Find where the given text appears and provide that cell's center as (x, y) coordinate. 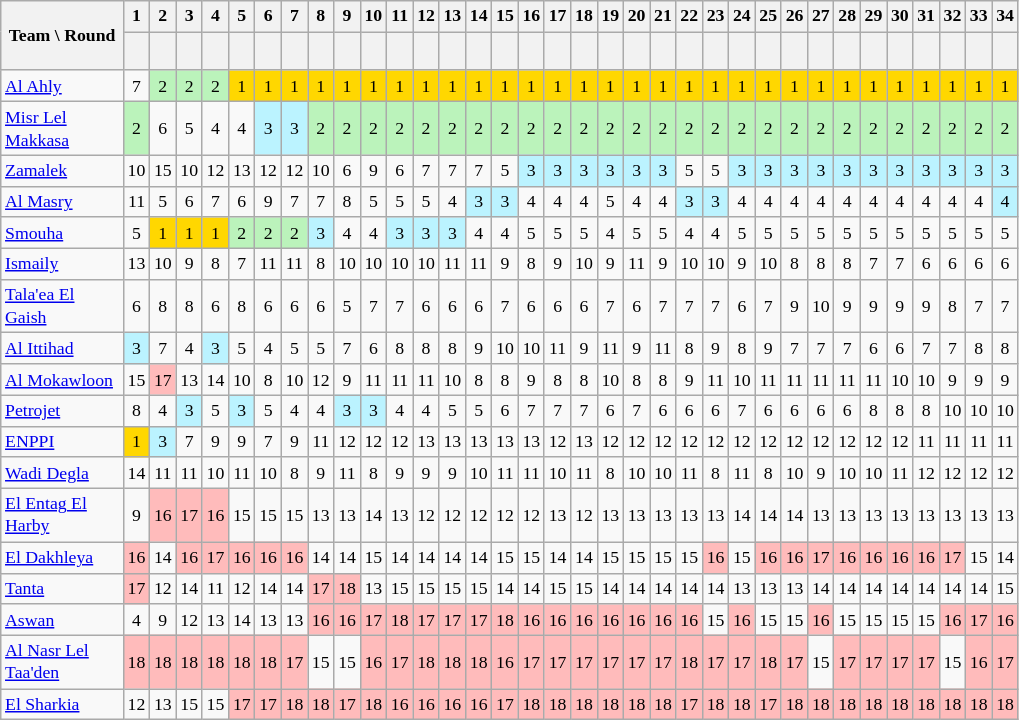
29 (873, 16)
Petrojet (62, 410)
Aswan (62, 620)
Zamalek (62, 170)
El Entag El Harby (62, 515)
Al Nasr Lel Taa'den (62, 662)
Al Mokawloon (62, 380)
33 (979, 16)
25 (768, 16)
28 (847, 16)
34 (1005, 16)
Wadi Degla (62, 472)
23 (715, 16)
Tala'ea El Gaish (62, 306)
El Sharkia (62, 704)
Al Ahly (62, 86)
El Dakhleya (62, 558)
27 (821, 16)
30 (900, 16)
31 (926, 16)
ENPPI (62, 442)
32 (952, 16)
Tanta (62, 588)
Misr Lel Makkasa (62, 128)
Ismaily (62, 264)
21 (663, 16)
22 (689, 16)
Al Ittihad (62, 348)
20 (636, 16)
24 (742, 16)
Smouha (62, 232)
Team \ Round (62, 36)
19 (610, 16)
Al Masry (62, 202)
26 (794, 16)
